Search for the cell housing the specified text and yield its (X, Y) center coordinate. 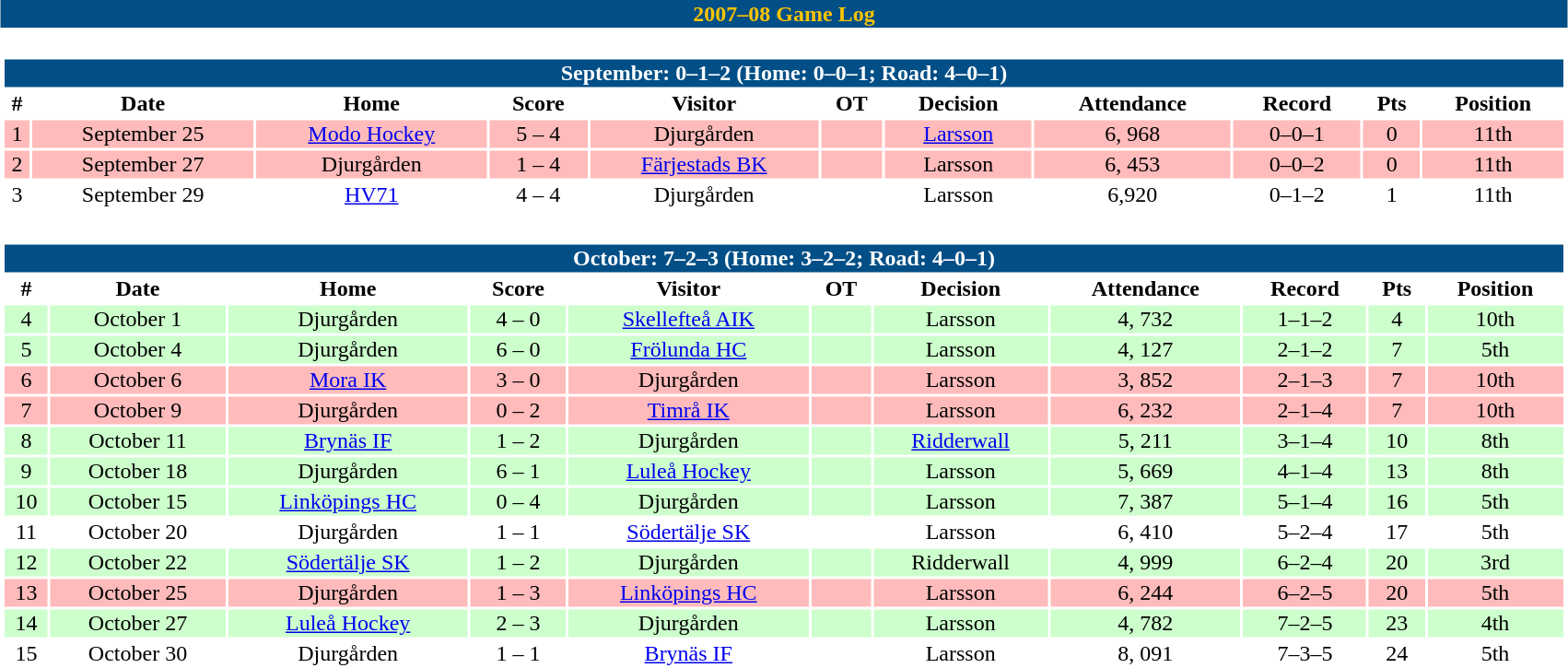
4, 782 (1146, 624)
4, 999 (1146, 563)
5 (26, 349)
2–1–4 (1305, 410)
6, 453 (1133, 165)
0–0–2 (1297, 165)
2 (17, 165)
October 27 (138, 624)
October 1 (138, 320)
6, 968 (1133, 134)
1 – 4 (538, 165)
23 (1397, 624)
2007–08 Game Log (784, 14)
6 – 0 (518, 349)
0 – 2 (518, 410)
4–1–4 (1305, 471)
5–2–4 (1305, 532)
October 15 (138, 502)
12 (26, 563)
Mora IK (348, 381)
Frölunda HC (689, 349)
4 – 4 (538, 194)
6–2–4 (1305, 563)
5, 669 (1146, 471)
October 6 (138, 381)
15 (26, 653)
16 (1397, 502)
6, 232 (1146, 410)
HV71 (371, 194)
October 4 (138, 349)
0 – 4 (518, 502)
11 (26, 532)
6–2–5 (1305, 592)
October 18 (138, 471)
October 11 (138, 441)
5, 211 (1146, 441)
September 29 (143, 194)
0–1–2 (1297, 194)
8, 091 (1146, 653)
Modo Hockey (371, 134)
2–1–3 (1305, 381)
Färjestads BK (704, 165)
24 (1397, 653)
7, 387 (1146, 502)
7–2–5 (1305, 624)
2 – 3 (518, 624)
September 25 (143, 134)
6 – 1 (518, 471)
October 9 (138, 410)
1–1–2 (1305, 320)
9 (26, 471)
17 (1397, 532)
October 25 (138, 592)
6, 244 (1146, 592)
8 (26, 441)
6,920 (1133, 194)
4, 732 (1146, 320)
6, 410 (1146, 532)
4, 127 (1146, 349)
October 20 (138, 532)
Timrå IK (689, 410)
3, 852 (1146, 381)
0–0–1 (1297, 134)
2–1–2 (1305, 349)
3–1–4 (1305, 441)
7–3–5 (1305, 653)
Skellefteå AIK (689, 320)
October 22 (138, 563)
14 (26, 624)
3 – 0 (518, 381)
3 (17, 194)
October 30 (138, 653)
5–1–4 (1305, 502)
3rd (1494, 563)
September 27 (143, 165)
1 – 3 (518, 592)
4 – 0 (518, 320)
5 – 4 (538, 134)
October: 7–2–3 (Home: 3–2–2; Road: 4–0–1) (783, 259)
September: 0–1–2 (Home: 0–0–1; Road: 4–0–1) (783, 73)
6 (26, 381)
4th (1494, 624)
